Return (x, y) of the center of cell containing provided text 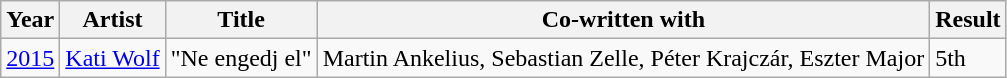
Kati Wolf (112, 58)
5th (968, 58)
"Ne engedj el" (241, 58)
Title (241, 20)
Co-written with (624, 20)
Result (968, 20)
Artist (112, 20)
Martin Ankelius, Sebastian Zelle, Péter Krajczár, Eszter Major (624, 58)
Year (30, 20)
2015 (30, 58)
